From the cell containing the given text, extract its center point as [x, y] coordinate. 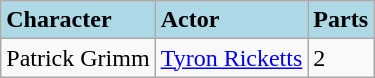
Tyron Ricketts [232, 58]
Character [78, 20]
Actor [232, 20]
Patrick Grimm [78, 58]
2 [341, 58]
Parts [341, 20]
